Return the (x, y) coordinate for the center point of the cell that contains the specified text.  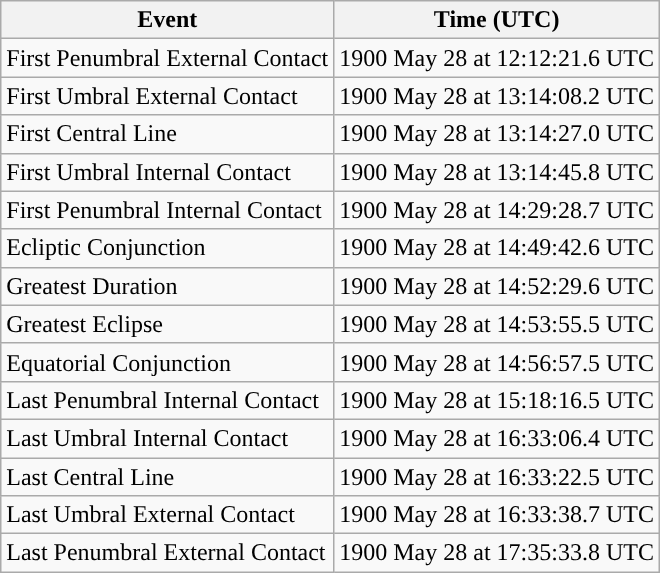
1900 May 28 at 14:53:55.5 UTC (497, 324)
1900 May 28 at 13:14:08.2 UTC (497, 96)
First Umbral External Contact (168, 96)
Equatorial Conjunction (168, 362)
Greatest Eclipse (168, 324)
Last Penumbral External Contact (168, 553)
1900 May 28 at 16:33:22.5 UTC (497, 477)
Last Umbral External Contact (168, 515)
1900 May 28 at 14:29:28.7 UTC (497, 210)
1900 May 28 at 16:33:06.4 UTC (497, 438)
1900 May 28 at 14:52:29.6 UTC (497, 286)
1900 May 28 at 13:14:45.8 UTC (497, 172)
Time (UTC) (497, 20)
1900 May 28 at 14:49:42.6 UTC (497, 248)
Greatest Duration (168, 286)
Event (168, 20)
First Penumbral External Contact (168, 58)
Last Central Line (168, 477)
1900 May 28 at 12:12:21.6 UTC (497, 58)
Last Umbral Internal Contact (168, 438)
First Umbral Internal Contact (168, 172)
1900 May 28 at 14:56:57.5 UTC (497, 362)
1900 May 28 at 13:14:27.0 UTC (497, 134)
First Penumbral Internal Contact (168, 210)
1900 May 28 at 15:18:16.5 UTC (497, 400)
1900 May 28 at 17:35:33.8 UTC (497, 553)
Last Penumbral Internal Contact (168, 400)
1900 May 28 at 16:33:38.7 UTC (497, 515)
Ecliptic Conjunction (168, 248)
First Central Line (168, 134)
